Scan for the cell matching the given text and deliver its (x, y) coordinate at center. 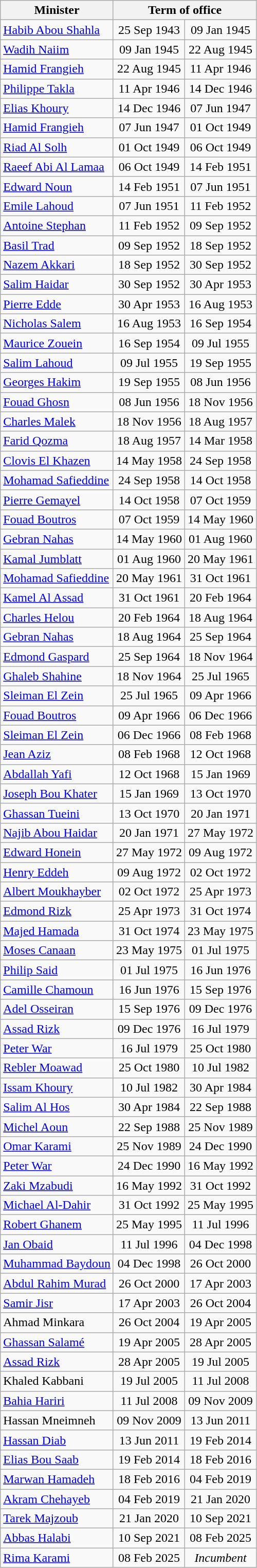
Kamel Al Assad (57, 598)
Khaled Kabbani (57, 1381)
Raeef Abi Al Lamaa (57, 167)
Albert Moukhayber (57, 892)
Ghassan Salamé (57, 1342)
Henry Eddeh (57, 872)
Joseph Bou Khater (57, 794)
Term of office (185, 10)
25 Sep 1943 (149, 30)
Muhammad Baydoun (57, 1264)
Hassan Mneimneh (57, 1420)
Abdallah Yafi (57, 774)
Adel Osseiran (57, 1009)
Philippe Takla (57, 89)
Samir Jisr (57, 1303)
Antoine Stephan (57, 225)
Philip Said (57, 970)
Charles Helou (57, 618)
Ahmad Minkara (57, 1323)
Edmond Rizk (57, 911)
Wadih Naiim (57, 49)
Moses Canaan (57, 950)
14 May 1958 (149, 461)
Salim Al Hos (57, 1107)
Jean Aziz (57, 754)
Hassan Diab (57, 1440)
Akram Chehayeb (57, 1499)
Rebler Moawad (57, 1068)
Maurice Zouein (57, 343)
Nicholas Salem (57, 324)
Michael Al-Dahir (57, 1205)
Jan Obaid (57, 1244)
Robert Ghanem (57, 1225)
Salim Lahoud (57, 363)
Pierre Gemayel (57, 500)
Edmond Gaspard (57, 657)
Rima Karami (57, 1558)
Marwan Hamadeh (57, 1479)
Edward Honein (57, 852)
Nazem Akkari (57, 265)
Farid Qozma (57, 441)
Salim Haidar (57, 285)
Zaki Mzabudi (57, 1185)
Georges Hakim (57, 382)
Basil Trad (57, 245)
Ghassan Tueini (57, 813)
Abbas Halabi (57, 1538)
Michel Aoun (57, 1126)
Fouad Ghosn (57, 402)
Elias Khoury (57, 108)
Majed Hamada (57, 931)
Riad Al Solh (57, 147)
Habib Abou Shahla (57, 30)
Minister (57, 10)
Bahia Hariri (57, 1401)
Najib Abou Haidar (57, 833)
Emile Lahoud (57, 206)
Elias Bou Saab (57, 1459)
Omar Karami (57, 1146)
Camille Chamoun (57, 990)
Edward Noun (57, 186)
Abdul Rahim Murad (57, 1283)
Issam Khoury (57, 1087)
Charles Malek (57, 421)
Ghaleb Shahine (57, 676)
Incumbent (221, 1558)
Pierre Edde (57, 304)
Clovis El Khazen (57, 461)
14 Mar 1958 (221, 441)
Kamal Jumblatt (57, 558)
Tarek Majzoub (57, 1519)
